Pinpoint the cell where the given text exists, returning its [X, Y] midpoint coordinate. 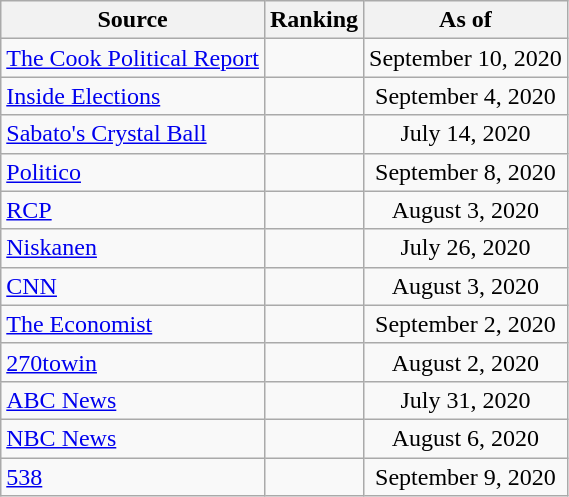
The Economist [133, 324]
Source [133, 20]
538 [133, 477]
July 14, 2020 [466, 134]
September 10, 2020 [466, 58]
August 2, 2020 [466, 362]
ABC News [133, 400]
The Cook Political Report [133, 58]
Ranking [314, 20]
270towin [133, 362]
July 31, 2020 [466, 400]
September 8, 2020 [466, 172]
NBC News [133, 438]
September 2, 2020 [466, 324]
RCP [133, 210]
Politico [133, 172]
Sabato's Crystal Ball [133, 134]
August 6, 2020 [466, 438]
Inside Elections [133, 96]
CNN [133, 286]
September 9, 2020 [466, 477]
July 26, 2020 [466, 248]
Niskanen [133, 248]
As of [466, 20]
September 4, 2020 [466, 96]
